Extract the [X, Y] coordinate from the center of the cell holding the provided text.  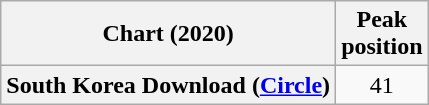
Peakposition [382, 34]
41 [382, 85]
South Korea Download (Circle) [168, 85]
Chart (2020) [168, 34]
